Return [x, y] of the center of cell containing provided text 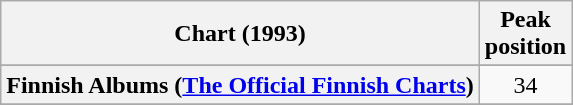
Peakposition [525, 34]
Chart (1993) [240, 34]
Finnish Albums (The Official Finnish Charts) [240, 85]
34 [525, 85]
